Provide the [X, Y] coordinate of the cell's center where the given text is located.  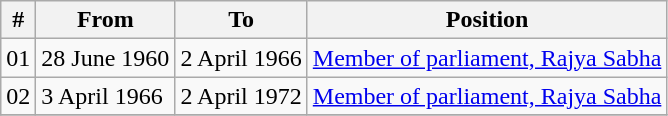
01 [18, 58]
# [18, 20]
28 June 1960 [106, 58]
To [241, 20]
Position [487, 20]
2 April 1972 [241, 96]
3 April 1966 [106, 96]
From [106, 20]
2 April 1966 [241, 58]
02 [18, 96]
